Find where the given text appears and provide that cell's center as (X, Y) coordinate. 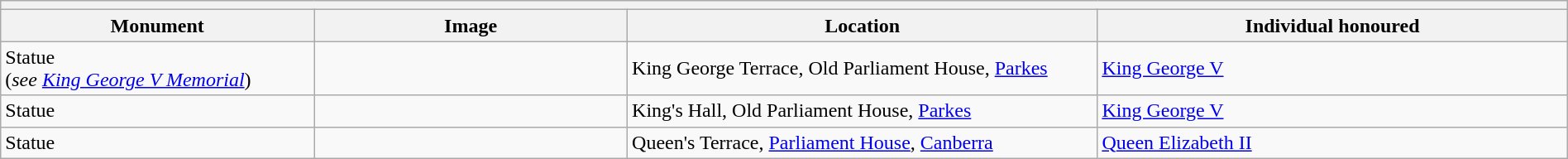
Location (863, 26)
Queen's Terrace, Parliament House, Canberra (863, 142)
King George Terrace, Old Parliament House, Parkes (863, 68)
Queen Elizabeth II (1332, 142)
Monument (157, 26)
Image (471, 26)
King's Hall, Old Parliament House, Parkes (863, 111)
Individual honoured (1332, 26)
Statue(see King George V Memorial) (157, 68)
